Find where the given text appears and provide that cell's center as (x, y) coordinate. 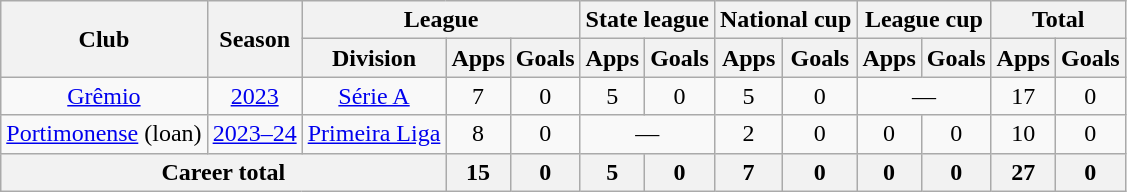
17 (1023, 96)
Total (1058, 20)
Portimonense (loan) (104, 134)
Division (374, 58)
Career total (224, 172)
Season (254, 39)
27 (1023, 172)
2 (748, 134)
8 (478, 134)
Primeira Liga (374, 134)
15 (478, 172)
State league (647, 20)
National cup (785, 20)
10 (1023, 134)
Série A (374, 96)
League (441, 20)
2023 (254, 96)
Club (104, 39)
2023–24 (254, 134)
League cup (924, 20)
Grêmio (104, 96)
